Locate the cell with the specified text and output its (x, y) center coordinate. 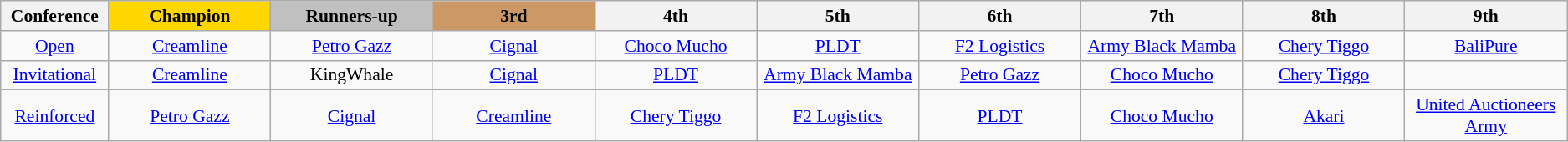
3rd (513, 16)
5th (838, 16)
4th (676, 16)
Open (55, 46)
KingWhale (352, 75)
7th (1162, 16)
Invitational (55, 75)
Conference (55, 16)
Reinforced (55, 115)
Champion (190, 16)
9th (1486, 16)
6th (1000, 16)
Akari (1324, 115)
8th (1324, 16)
BaliPure (1486, 46)
United Auctioneers Army (1486, 115)
Runners-up (352, 16)
